Output the (X, Y) coordinate of the center of the cell containing the given text.  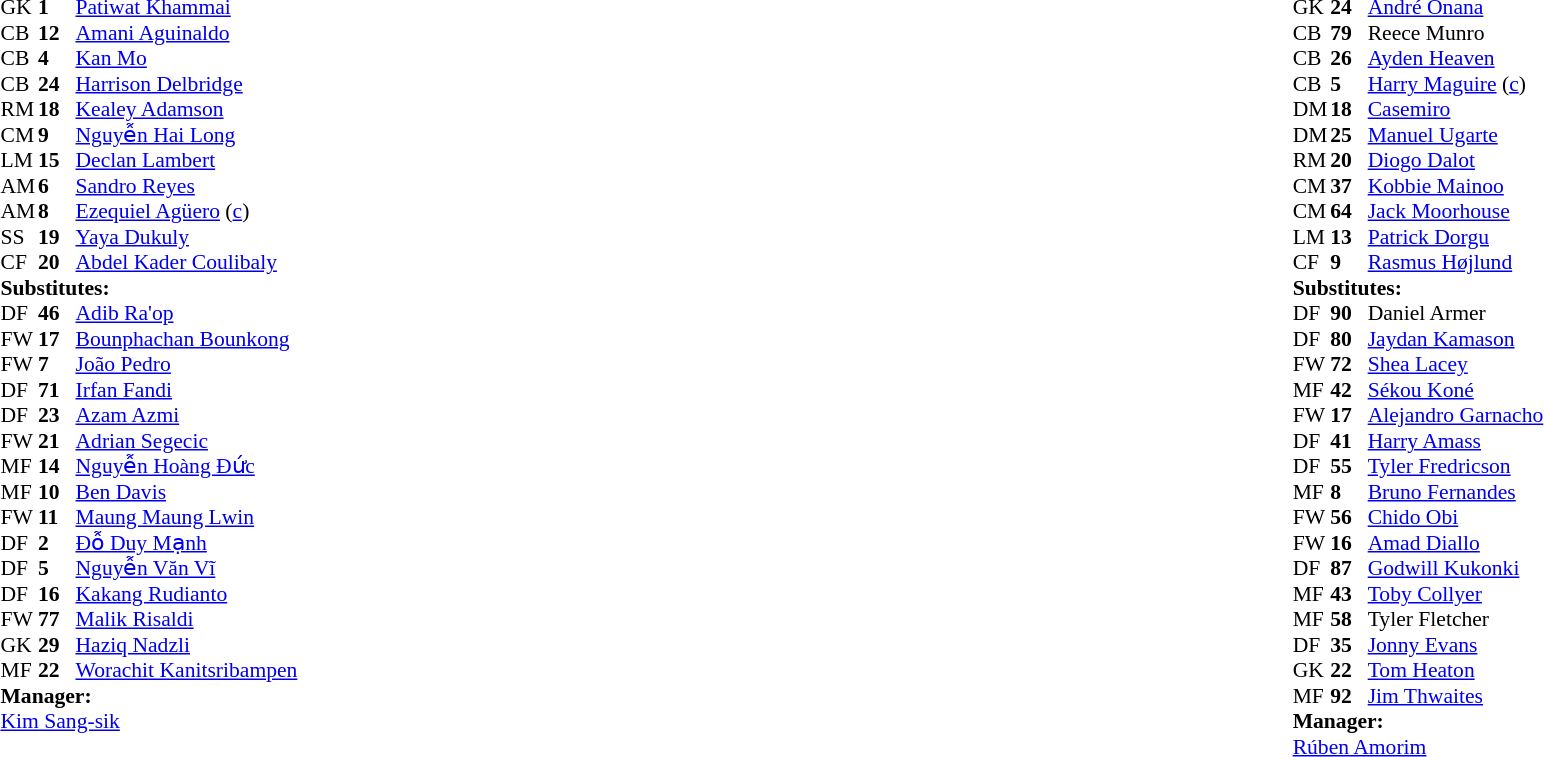
26 (1349, 59)
Declan Lambert (187, 161)
Amani Aguinaldo (187, 33)
41 (1349, 441)
79 (1349, 33)
Harry Amass (1456, 441)
SS (19, 237)
4 (57, 59)
Malik Risaldi (187, 619)
Ben Davis (187, 492)
Godwill Kukonki (1456, 569)
43 (1349, 594)
6 (57, 186)
Đỗ Duy Mạnh (187, 543)
Tyler Fletcher (1456, 619)
37 (1349, 186)
Reece Munro (1456, 33)
Yaya Dukuly (187, 237)
46 (57, 313)
Sékou Koné (1456, 390)
Azam Azmi (187, 415)
21 (57, 441)
Bruno Fernandes (1456, 492)
Jonny Evans (1456, 645)
Kealey Adamson (187, 109)
Daniel Armer (1456, 313)
10 (57, 492)
14 (57, 467)
João Pedro (187, 365)
Jim Thwaites (1456, 696)
Jack Moorhouse (1456, 211)
Maung Maung Lwin (187, 517)
Haziq Nadzli (187, 645)
Jaydan Kamason (1456, 339)
Kan Mo (187, 59)
56 (1349, 517)
15 (57, 161)
Ayden Heaven (1456, 59)
25 (1349, 135)
72 (1349, 365)
Harrison Delbridge (187, 84)
7 (57, 365)
Nguyễn Hoàng Đức (187, 467)
Kobbie Mainoo (1456, 186)
Manuel Ugarte (1456, 135)
92 (1349, 696)
Alejandro Garnacho (1456, 415)
Tom Heaton (1456, 671)
77 (57, 619)
13 (1349, 237)
Sandro Reyes (187, 186)
Kim Sang-sik (148, 721)
Patrick Dorgu (1456, 237)
Harry Maguire (c) (1456, 84)
Chido Obi (1456, 517)
64 (1349, 211)
55 (1349, 467)
58 (1349, 619)
Toby Collyer (1456, 594)
Tyler Fredricson (1456, 467)
Shea Lacey (1456, 365)
Bounphachan Bounkong (187, 339)
Diogo Dalot (1456, 161)
80 (1349, 339)
Irfan Fandi (187, 390)
2 (57, 543)
Kakang Rudianto (187, 594)
12 (57, 33)
Adrian Segecic (187, 441)
11 (57, 517)
90 (1349, 313)
42 (1349, 390)
87 (1349, 569)
23 (57, 415)
29 (57, 645)
35 (1349, 645)
71 (57, 390)
Abdel Kader Coulibaly (187, 263)
Casemiro (1456, 109)
Nguyễn Văn Vĩ (187, 569)
Worachit Kanitsribampen (187, 671)
Rasmus Højlund (1456, 263)
Ezequiel Agüero (c) (187, 211)
24 (57, 84)
Nguyễn Hai Long (187, 135)
19 (57, 237)
Adib Ra'op (187, 313)
Amad Diallo (1456, 543)
